Provide the [x, y] coordinate of the cell's center where the given text is located.  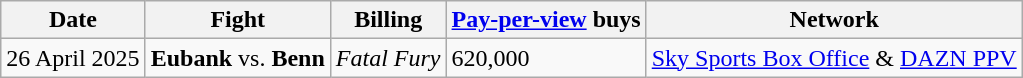
Eubank vs. Benn [238, 58]
Date [73, 20]
620,000 [546, 58]
Pay-per-view buys [546, 20]
Network [834, 20]
Fatal Fury [388, 58]
26 April 2025 [73, 58]
Sky Sports Box Office & DAZN PPV [834, 58]
Fight [238, 20]
Billing [388, 20]
